Scan for the cell matching the given text and deliver its [x, y] coordinate at center. 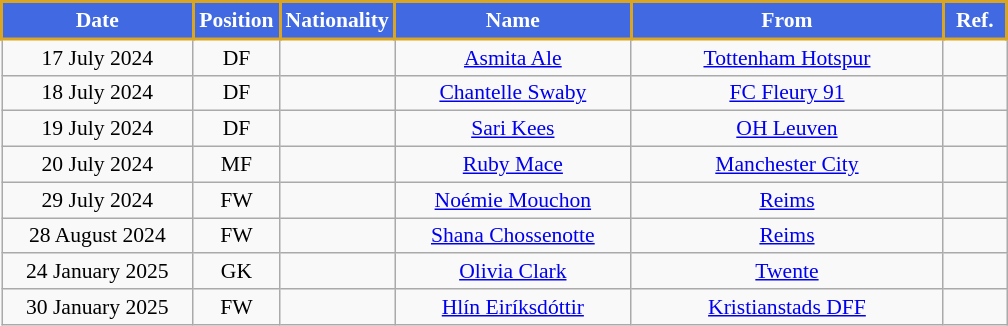
Olivia Clark [514, 272]
Ruby Mace [514, 165]
OH Leuven [787, 129]
30 January 2025 [98, 307]
17 July 2024 [98, 57]
Asmita Ale [514, 57]
20 July 2024 [98, 165]
24 January 2025 [98, 272]
Hlín Eiríksdóttir [514, 307]
Nationality [338, 20]
19 July 2024 [98, 129]
Tottenham Hotspur [787, 57]
GK [236, 272]
Shana Chossenotte [514, 236]
Ref. [975, 20]
From [787, 20]
Sari Kees [514, 129]
Manchester City [787, 165]
Date [98, 20]
18 July 2024 [98, 93]
Kristianstads DFF [787, 307]
FC Fleury 91 [787, 93]
MF [236, 165]
28 August 2024 [98, 236]
Chantelle Swaby [514, 93]
Position [236, 20]
29 July 2024 [98, 200]
Noémie Mouchon [514, 200]
Twente [787, 272]
Name [514, 20]
